Capture the cell that displays the provided text and extract its [X, Y] central coordinate. 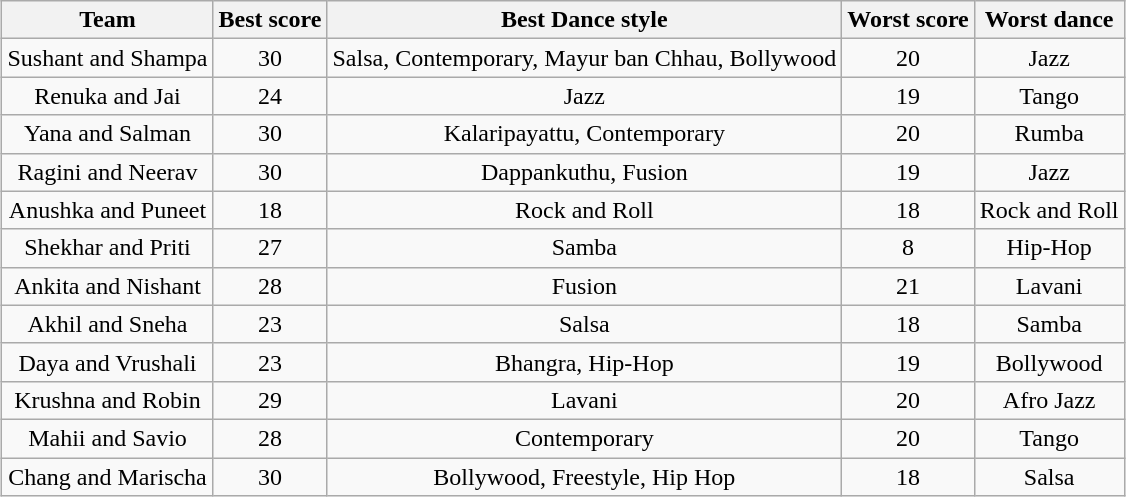
Salsa, Contemporary, Mayur ban Chhau, Bollywood [584, 58]
Worst score [908, 20]
Bollywood, Freestyle, Hip Hop [584, 477]
Hip-Hop [1049, 248]
29 [270, 400]
Worst dance [1049, 20]
Fusion [584, 286]
Daya and Vrushali [108, 362]
Krushna and Robin [108, 400]
Bollywood [1049, 362]
Sushant and Shampa [108, 58]
8 [908, 248]
Mahii and Savio [108, 438]
Ankita and Nishant [108, 286]
Renuka and Jai [108, 96]
Ragini and Neerav [108, 172]
Best score [270, 20]
27 [270, 248]
Afro Jazz [1049, 400]
21 [908, 286]
Kalaripayattu, Contemporary [584, 134]
Yana and Salman [108, 134]
Rumba [1049, 134]
Contemporary [584, 438]
Best Dance style [584, 20]
Chang and Marischa [108, 477]
Akhil and Sneha [108, 324]
24 [270, 96]
Anushka and Puneet [108, 210]
Bhangra, Hip-Hop [584, 362]
Shekhar and Priti [108, 248]
Team [108, 20]
Dappankuthu, Fusion [584, 172]
